Extract the [x, y] coordinate from the center of the cell holding the provided text.  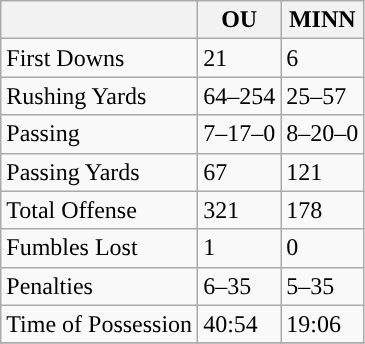
Penalties [100, 286]
First Downs [100, 58]
21 [240, 58]
64–254 [240, 96]
MINN [322, 20]
1 [240, 248]
67 [240, 172]
178 [322, 210]
40:54 [240, 324]
321 [240, 210]
6–35 [240, 286]
8–20–0 [322, 134]
6 [322, 58]
OU [240, 20]
Passing [100, 134]
Time of Possession [100, 324]
5–35 [322, 286]
25–57 [322, 96]
19:06 [322, 324]
Passing Yards [100, 172]
Rushing Yards [100, 96]
0 [322, 248]
7–17–0 [240, 134]
Fumbles Lost [100, 248]
121 [322, 172]
Total Offense [100, 210]
